Identify which cell holds the provided text, then report its (x, y) central coordinate. 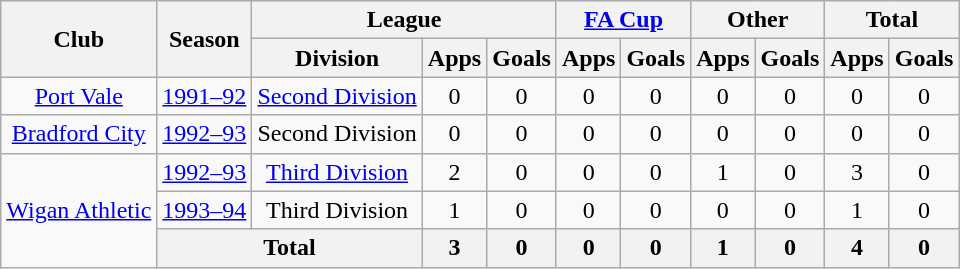
Wigan Athletic (79, 210)
Other (758, 20)
Season (204, 39)
FA Cup (623, 20)
1991–92 (204, 96)
2 (454, 172)
Bradford City (79, 134)
4 (857, 248)
Port Vale (79, 96)
League (404, 20)
Club (79, 39)
1993–94 (204, 210)
Division (337, 58)
